For the text-containing cell, return its midpoint in [x, y] coordinate format. 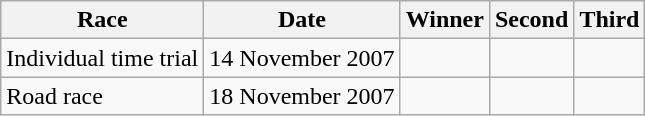
14 November 2007 [302, 58]
Winner [444, 20]
Individual time trial [102, 58]
Second [531, 20]
Race [102, 20]
18 November 2007 [302, 96]
Road race [102, 96]
Third [610, 20]
Date [302, 20]
